Scan for the cell matching the given text and deliver its [x, y] coordinate at center. 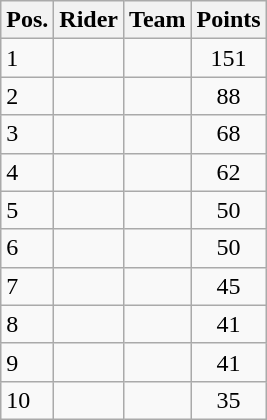
Team [158, 20]
151 [228, 58]
10 [28, 400]
Rider [89, 20]
Pos. [28, 20]
Points [228, 20]
3 [28, 134]
2 [28, 96]
9 [28, 362]
1 [28, 58]
68 [228, 134]
7 [28, 286]
35 [228, 400]
4 [28, 172]
8 [28, 324]
5 [28, 210]
62 [228, 172]
88 [228, 96]
45 [228, 286]
6 [28, 248]
